Return the [X, Y] coordinate for the center point of the cell that contains the specified text.  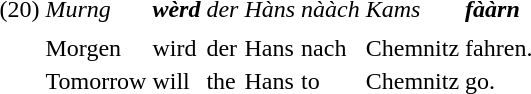
Chemnitz [412, 48]
nach [331, 48]
wird [176, 48]
der [222, 48]
Morgen [96, 48]
Hans [270, 48]
